Return the [x, y] coordinate for the center point of the cell that contains the specified text.  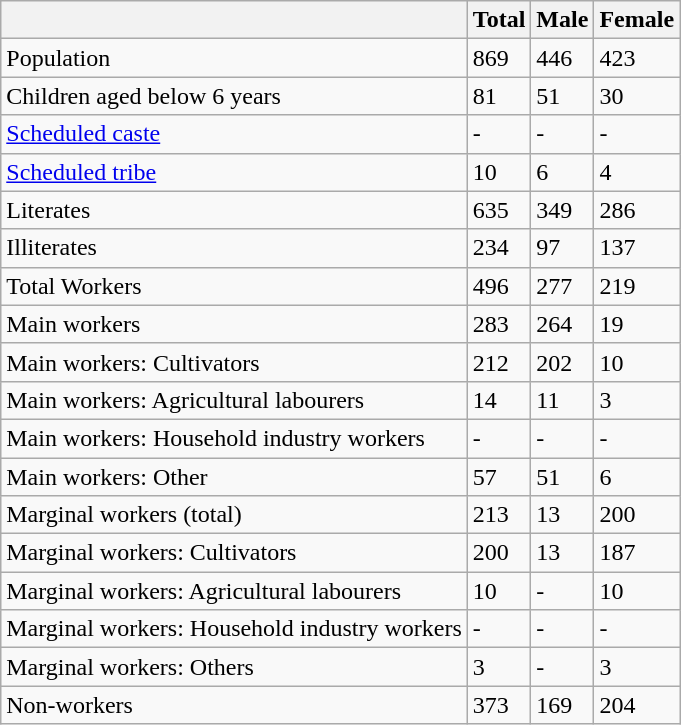
Marginal workers: Agricultural labourers [234, 591]
202 [562, 362]
81 [499, 96]
Non-workers [234, 705]
4 [637, 172]
234 [499, 248]
283 [499, 324]
Children aged below 6 years [234, 96]
Main workers [234, 324]
212 [499, 362]
137 [637, 248]
Illiterates [234, 248]
446 [562, 58]
11 [562, 400]
Population [234, 58]
869 [499, 58]
219 [637, 286]
349 [562, 210]
423 [637, 58]
264 [562, 324]
Female [637, 20]
Marginal workers: Others [234, 667]
496 [499, 286]
14 [499, 400]
Total [499, 20]
57 [499, 477]
635 [499, 210]
Scheduled tribe [234, 172]
Literates [234, 210]
286 [637, 210]
Marginal workers: Household industry workers [234, 629]
30 [637, 96]
97 [562, 248]
Marginal workers: Cultivators [234, 553]
Marginal workers (total) [234, 515]
187 [637, 553]
Main workers: Cultivators [234, 362]
Total Workers [234, 286]
19 [637, 324]
204 [637, 705]
Male [562, 20]
169 [562, 705]
Main workers: Household industry workers [234, 438]
277 [562, 286]
Scheduled caste [234, 134]
373 [499, 705]
213 [499, 515]
Main workers: Agricultural labourers [234, 400]
Main workers: Other [234, 477]
